Identify which cell holds the provided text, then report its [x, y] central coordinate. 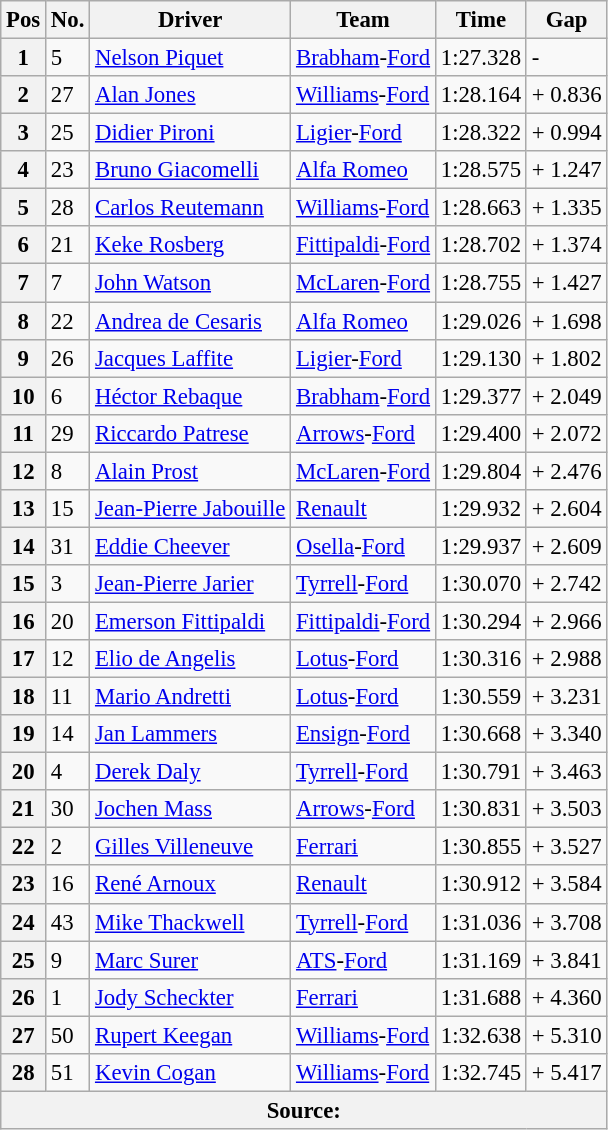
29 [68, 433]
+ 3.463 [566, 772]
1:30.831 [480, 809]
Riccardo Patrese [190, 433]
+ 3.231 [566, 697]
+ 1.802 [566, 358]
+ 1.698 [566, 321]
Eddie Cheever [190, 546]
Derek Daly [190, 772]
+ 0.836 [566, 95]
1:31.169 [480, 960]
Pos [24, 20]
+ 1.374 [566, 245]
1:29.400 [480, 433]
René Arnoux [190, 885]
Héctor Rebaque [190, 396]
1:30.294 [480, 621]
+ 1.427 [566, 283]
Bruno Giacomelli [190, 170]
43 [68, 922]
+ 5.310 [566, 1035]
1:29.804 [480, 471]
1:29.377 [480, 396]
+ 2.966 [566, 621]
Alan Jones [190, 95]
Jochen Mass [190, 809]
+ 2.604 [566, 509]
1:29.026 [480, 321]
+ 2.988 [566, 659]
+ 5.417 [566, 1073]
Jody Scheckter [190, 997]
Kevin Cogan [190, 1073]
Elio de Angelis [190, 659]
Time [480, 20]
1:29.932 [480, 509]
51 [68, 1073]
Ensign-Ford [364, 734]
1:30.668 [480, 734]
19 [24, 734]
Jan Lammers [190, 734]
17 [24, 659]
1:30.070 [480, 584]
Mike Thackwell [190, 922]
1:28.575 [480, 170]
1:29.937 [480, 546]
30 [68, 809]
24 [24, 922]
Marc Surer [190, 960]
1:32.638 [480, 1035]
Keke Rosberg [190, 245]
+ 2.609 [566, 546]
Nelson Piquet [190, 58]
Alain Prost [190, 471]
13 [24, 509]
50 [68, 1035]
1:28.755 [480, 283]
No. [68, 20]
18 [24, 697]
1:30.855 [480, 847]
Source: [304, 1110]
1:28.164 [480, 95]
+ 0.994 [566, 133]
Jean-Pierre Jabouille [190, 509]
1:30.791 [480, 772]
1:30.912 [480, 885]
+ 3.527 [566, 847]
+ 3.708 [566, 922]
+ 4.360 [566, 997]
ATS-Ford [364, 960]
+ 3.340 [566, 734]
1:30.316 [480, 659]
1:31.688 [480, 997]
Driver [190, 20]
+ 2.742 [566, 584]
Gap [566, 20]
31 [68, 546]
+ 2.049 [566, 396]
1:28.663 [480, 208]
Osella-Ford [364, 546]
+ 3.584 [566, 885]
Emerson Fittipaldi [190, 621]
1:32.745 [480, 1073]
+ 3.841 [566, 960]
1:28.322 [480, 133]
Team [364, 20]
+ 2.476 [566, 471]
Jean-Pierre Jarier [190, 584]
Didier Pironi [190, 133]
+ 2.072 [566, 433]
1:31.036 [480, 922]
Andrea de Cesaris [190, 321]
Gilles Villeneuve [190, 847]
Rupert Keegan [190, 1035]
John Watson [190, 283]
10 [24, 396]
+ 3.503 [566, 809]
Carlos Reutemann [190, 208]
+ 1.335 [566, 208]
Mario Andretti [190, 697]
1:30.559 [480, 697]
1:27.328 [480, 58]
+ 1.247 [566, 170]
Jacques Laffite [190, 358]
- [566, 58]
1:29.130 [480, 358]
1:28.702 [480, 245]
